Scan for the cell matching the given text and deliver its [X, Y] coordinate at center. 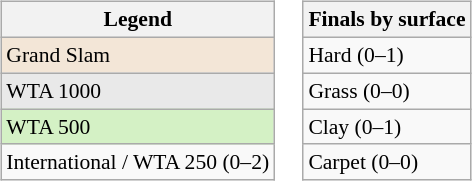
Grass (0–0) [386, 91]
Legend [138, 20]
Finals by surface [386, 20]
Grand Slam [138, 55]
Clay (0–1) [386, 127]
Hard (0–1) [386, 55]
WTA 500 [138, 127]
International / WTA 250 (0–2) [138, 162]
WTA 1000 [138, 91]
Carpet (0–0) [386, 162]
